Return the [x, y] coordinate for the center point of the cell that contains the specified text.  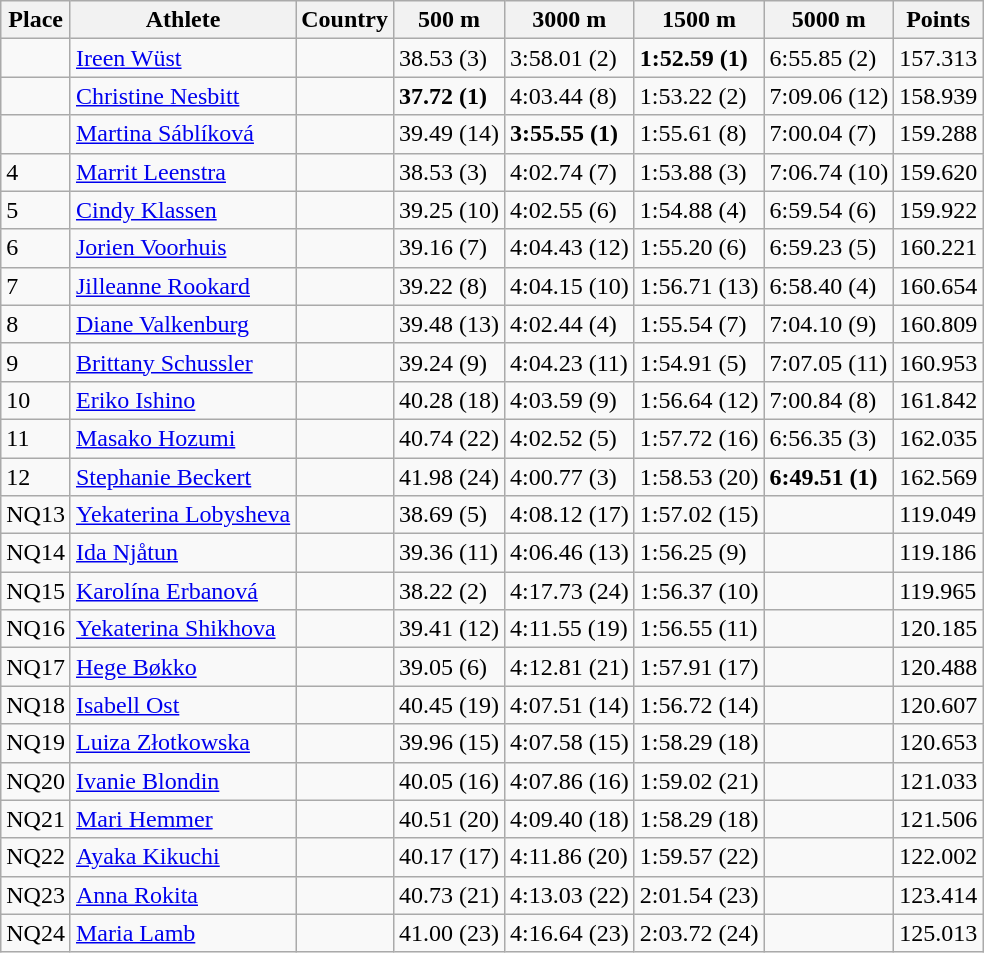
Points [938, 20]
39.96 (15) [448, 743]
4:03.59 (9) [569, 400]
Ida Njåtun [182, 553]
NQ14 [36, 553]
39.22 (8) [448, 286]
4:16.64 (23) [569, 933]
160.953 [938, 362]
NQ18 [36, 705]
41.00 (23) [448, 933]
1:55.54 (7) [699, 324]
1500 m [699, 20]
NQ15 [36, 591]
12 [36, 477]
120.488 [938, 667]
1:54.88 (4) [699, 210]
NQ20 [36, 781]
37.72 (1) [448, 96]
39.36 (11) [448, 553]
39.24 (9) [448, 362]
4:03.44 (8) [569, 96]
158.939 [938, 96]
Diane Valkenburg [182, 324]
4 [36, 172]
Eriko Ishino [182, 400]
38.69 (5) [448, 515]
4:04.43 (12) [569, 248]
Anna Rokita [182, 895]
Mari Hemmer [182, 819]
500 m [448, 20]
1:56.37 (10) [699, 591]
1:57.72 (16) [699, 438]
39.49 (14) [448, 134]
39.41 (12) [448, 629]
40.73 (21) [448, 895]
4:13.03 (22) [569, 895]
6:49.51 (1) [829, 477]
162.035 [938, 438]
Jorien Voorhuis [182, 248]
1:56.55 (11) [699, 629]
4:11.86 (20) [569, 857]
39.25 (10) [448, 210]
7:06.74 (10) [829, 172]
1:55.61 (8) [699, 134]
4:02.44 (4) [569, 324]
39.48 (13) [448, 324]
1:59.02 (21) [699, 781]
Christine Nesbitt [182, 96]
Yekaterina Shikhova [182, 629]
NQ24 [36, 933]
1:57.91 (17) [699, 667]
Luiza Złotkowska [182, 743]
119.186 [938, 553]
4:12.81 (21) [569, 667]
Jilleanne Rookard [182, 286]
6:56.35 (3) [829, 438]
41.98 (24) [448, 477]
157.313 [938, 58]
4:07.86 (16) [569, 781]
NQ16 [36, 629]
Maria Lamb [182, 933]
4:02.52 (5) [569, 438]
4:17.73 (24) [569, 591]
Martina Sáblíková [182, 134]
4:06.46 (13) [569, 553]
Isabell Ost [182, 705]
123.414 [938, 895]
Masako Hozumi [182, 438]
121.033 [938, 781]
Place [36, 20]
1:52.59 (1) [699, 58]
119.049 [938, 515]
Karolína Erbanová [182, 591]
4:09.40 (18) [569, 819]
38.22 (2) [448, 591]
119.965 [938, 591]
1:57.02 (15) [699, 515]
Athlete [182, 20]
4:02.74 (7) [569, 172]
Yekaterina Lobysheva [182, 515]
3:58.01 (2) [569, 58]
1:53.88 (3) [699, 172]
120.185 [938, 629]
40.51 (20) [448, 819]
NQ17 [36, 667]
4:08.12 (17) [569, 515]
120.607 [938, 705]
121.506 [938, 819]
NQ21 [36, 819]
7 [36, 286]
6:59.54 (6) [829, 210]
6:55.85 (2) [829, 58]
1:54.91 (5) [699, 362]
4:02.55 (6) [569, 210]
NQ19 [36, 743]
1:58.53 (20) [699, 477]
4:07.58 (15) [569, 743]
11 [36, 438]
160.654 [938, 286]
1:56.72 (14) [699, 705]
40.74 (22) [448, 438]
120.653 [938, 743]
6:58.40 (4) [829, 286]
9 [36, 362]
4:11.55 (19) [569, 629]
4:00.77 (3) [569, 477]
160.221 [938, 248]
40.28 (18) [448, 400]
7:00.04 (7) [829, 134]
7:04.10 (9) [829, 324]
39.05 (6) [448, 667]
1:59.57 (22) [699, 857]
Cindy Klassen [182, 210]
159.620 [938, 172]
3000 m [569, 20]
1:53.22 (2) [699, 96]
125.013 [938, 933]
NQ13 [36, 515]
4:07.51 (14) [569, 705]
1:56.71 (13) [699, 286]
3:55.55 (1) [569, 134]
Ayaka Kikuchi [182, 857]
40.05 (16) [448, 781]
5 [36, 210]
7:09.06 (12) [829, 96]
40.17 (17) [448, 857]
4:04.23 (11) [569, 362]
6:59.23 (5) [829, 248]
Country [345, 20]
161.842 [938, 400]
1:56.25 (9) [699, 553]
39.16 (7) [448, 248]
159.288 [938, 134]
Stephanie Beckert [182, 477]
159.922 [938, 210]
4:04.15 (10) [569, 286]
162.569 [938, 477]
160.809 [938, 324]
Brittany Schussler [182, 362]
5000 m [829, 20]
40.45 (19) [448, 705]
2:03.72 (24) [699, 933]
Marrit Leenstra [182, 172]
2:01.54 (23) [699, 895]
NQ22 [36, 857]
Ivanie Blondin [182, 781]
122.002 [938, 857]
Hege Bøkko [182, 667]
NQ23 [36, 895]
1:56.64 (12) [699, 400]
10 [36, 400]
1:55.20 (6) [699, 248]
7:07.05 (11) [829, 362]
7:00.84 (8) [829, 400]
8 [36, 324]
Ireen Wüst [182, 58]
6 [36, 248]
